Locate the cell with the specified text and output its (x, y) center coordinate. 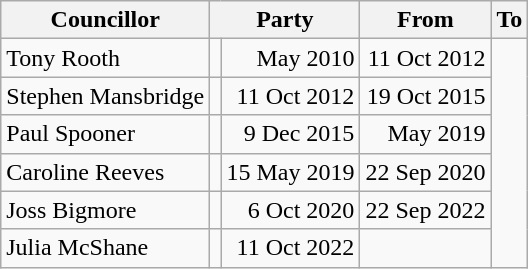
To (510, 20)
Tony Rooth (106, 58)
Paul Spooner (106, 134)
15 May 2019 (290, 172)
May 2010 (290, 58)
22 Sep 2020 (426, 172)
22 Sep 2022 (426, 210)
From (426, 20)
Stephen Mansbridge (106, 96)
Joss Bigmore (106, 210)
Councillor (106, 20)
Caroline Reeves (106, 172)
Party (285, 20)
19 Oct 2015 (426, 96)
6 Oct 2020 (290, 210)
9 Dec 2015 (290, 134)
11 Oct 2022 (290, 248)
Julia McShane (106, 248)
May 2019 (426, 134)
